Provide the (x, y) coordinate of the cell's center where the given text is located.  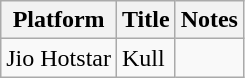
Platform (59, 20)
Title (146, 20)
Jio Hotstar (59, 58)
Notes (209, 20)
Kull (146, 58)
